Capture the cell that displays the provided text and extract its [x, y] central coordinate. 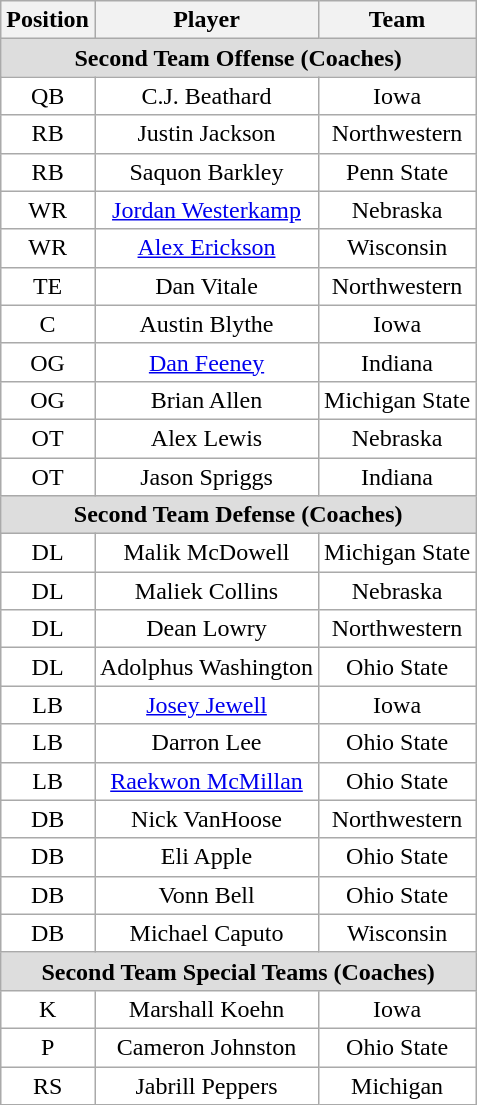
Alex Erickson [206, 248]
Second Team Defense (Coaches) [238, 515]
Michael Caputo [206, 933]
Maliek Collins [206, 591]
Jason Spriggs [206, 477]
Second Team Special Teams (Coaches) [238, 971]
Raekwon McMillan [206, 781]
Malik McDowell [206, 553]
Eli Apple [206, 857]
Justin Jackson [206, 134]
Marshall Koehn [206, 1009]
C.J. Beathard [206, 96]
Vonn Bell [206, 895]
Brian Allen [206, 400]
Saquon Barkley [206, 172]
Adolphus Washington [206, 667]
Michigan [398, 1085]
K [48, 1009]
Position [48, 20]
Jordan Westerkamp [206, 210]
P [48, 1047]
Dan Vitale [206, 286]
Nick VanHoose [206, 819]
Darron Lee [206, 743]
Dean Lowry [206, 629]
Team [398, 20]
RS [48, 1085]
Cameron Johnston [206, 1047]
Penn State [398, 172]
Second Team Offense (Coaches) [238, 58]
Alex Lewis [206, 438]
Player [206, 20]
TE [48, 286]
Jabrill Peppers [206, 1085]
Dan Feeney [206, 362]
Josey Jewell [206, 705]
QB [48, 96]
Austin Blythe [206, 324]
C [48, 324]
